Detect which cell encompasses the target text, then output its [X, Y] center coordinate. 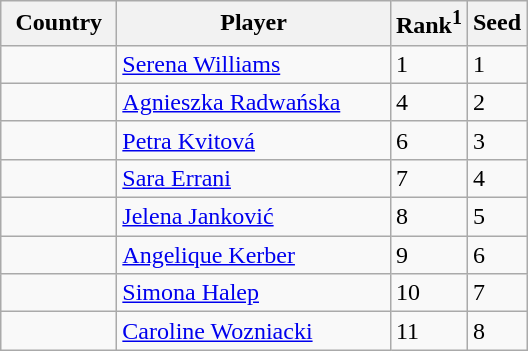
Seed [496, 24]
2 [496, 102]
Player [254, 24]
Sara Errani [254, 178]
Angelique Kerber [254, 255]
Jelena Janković [254, 217]
5 [496, 217]
Caroline Wozniacki [254, 331]
Agnieszka Radwańska [254, 102]
3 [496, 140]
Petra Kvitová [254, 140]
10 [428, 293]
Rank1 [428, 24]
Country [59, 24]
11 [428, 331]
9 [428, 255]
Serena Williams [254, 64]
Simona Halep [254, 293]
